Detect which cell encompasses the target text, then output its [x, y] center coordinate. 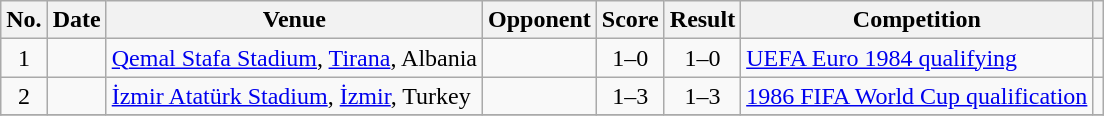
Competition [917, 20]
Score [630, 20]
No. [24, 20]
1 [24, 58]
1986 FIFA World Cup qualification [917, 96]
Qemal Stafa Stadium, Tirana, Albania [294, 58]
Venue [294, 20]
Opponent [540, 20]
Date [76, 20]
UEFA Euro 1984 qualifying [917, 58]
2 [24, 96]
İzmir Atatürk Stadium, İzmir, Turkey [294, 96]
Result [702, 20]
